For the text-containing cell, return its midpoint in (X, Y) coordinate format. 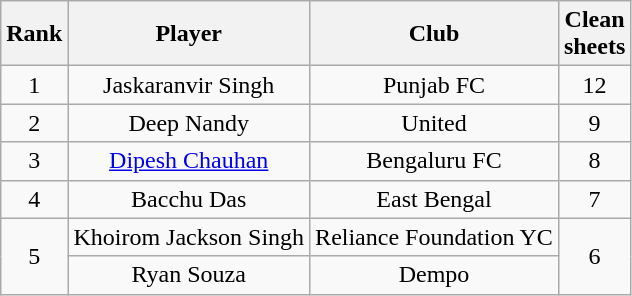
2 (34, 123)
7 (594, 199)
Rank (34, 34)
Cleansheets (594, 34)
Player (189, 34)
Deep Nandy (189, 123)
Khoirom Jackson Singh (189, 237)
5 (34, 256)
Dempo (434, 275)
Ryan Souza (189, 275)
Bacchu Das (189, 199)
Club (434, 34)
Punjab FC (434, 85)
6 (594, 256)
Bengaluru FC (434, 161)
Dipesh Chauhan (189, 161)
12 (594, 85)
3 (34, 161)
4 (34, 199)
East Bengal (434, 199)
United (434, 123)
8 (594, 161)
Jaskaranvir Singh (189, 85)
1 (34, 85)
Reliance Foundation YC (434, 237)
9 (594, 123)
